Extract the (X, Y) coordinate from the center of the cell holding the provided text.  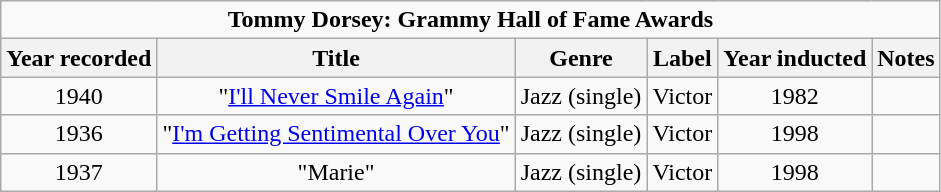
"I'll Never Smile Again" (336, 96)
Genre (581, 58)
"I'm Getting Sentimental Over You" (336, 134)
"Marie" (336, 172)
Year recorded (79, 58)
Title (336, 58)
1982 (795, 96)
1940 (79, 96)
1936 (79, 134)
Notes (906, 58)
Tommy Dorsey: Grammy Hall of Fame Awards (470, 20)
Label (682, 58)
Year inducted (795, 58)
1937 (79, 172)
